Return [x, y] of the center of cell containing provided text 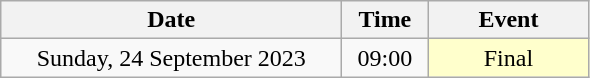
09:00 [385, 58]
Event [508, 20]
Final [508, 58]
Sunday, 24 September 2023 [172, 58]
Date [172, 20]
Time [385, 20]
